Output the [X, Y] coordinate of the center of the cell containing the given text.  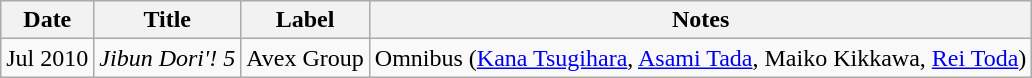
Label [306, 20]
Date [48, 20]
Jibun Dori'! 5 [168, 58]
Title [168, 20]
Avex Group [306, 58]
Notes [700, 20]
Omnibus (Kana Tsugihara, Asami Tada, Maiko Kikkawa, Rei Toda) [700, 58]
Jul 2010 [48, 58]
